Provide the (x, y) coordinate of the cell's center where the given text is located.  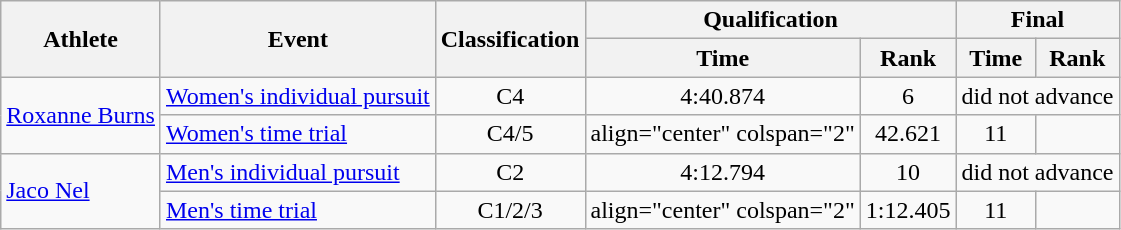
Athlete (81, 39)
10 (908, 172)
Classification (510, 39)
Jaco Nel (81, 191)
C1/2/3 (510, 210)
4:12.794 (722, 172)
Qualification (770, 20)
6 (908, 96)
C4 (510, 96)
C2 (510, 172)
Event (298, 39)
1:12.405 (908, 210)
Men's individual pursuit (298, 172)
42.621 (908, 134)
Roxanne Burns (81, 115)
C4/5 (510, 134)
Men's time trial (298, 210)
Final (1038, 20)
4:40.874 (722, 96)
Women's time trial (298, 134)
Women's individual pursuit (298, 96)
